Scan for the cell matching the given text and deliver its [X, Y] coordinate at center. 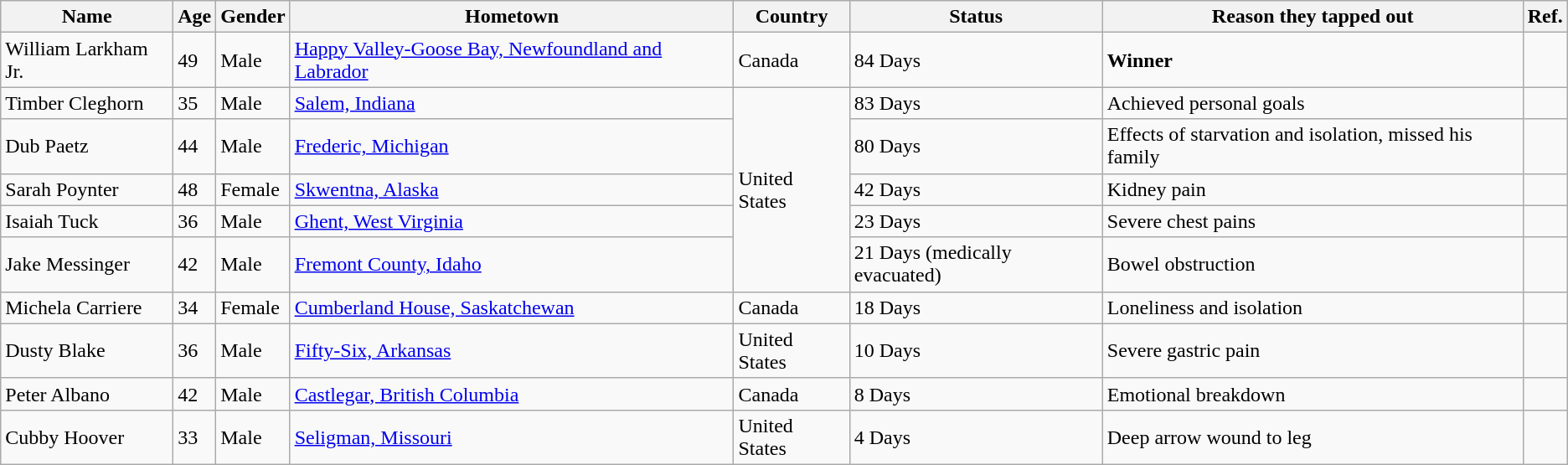
Timber Cleghorn [87, 103]
21 Days (medically evacuated) [976, 265]
Gender [253, 17]
Reason they tapped out [1313, 17]
Name [87, 17]
4 Days [976, 437]
Fremont County, Idaho [512, 265]
Severe gastric pain [1313, 350]
Sarah Poynter [87, 189]
Jake Messinger [87, 265]
Ghent, West Virginia [512, 221]
Bowel obstruction [1313, 265]
8 Days [976, 394]
83 Days [976, 103]
Deep arrow wound to leg [1313, 437]
Frederic, Michigan [512, 146]
Cumberland House, Saskatchewan [512, 307]
44 [194, 146]
33 [194, 437]
Happy Valley-Goose Bay, Newfoundland and Labrador [512, 60]
Winner [1313, 60]
Dub Paetz [87, 146]
Status [976, 17]
William Larkham Jr. [87, 60]
Seligman, Missouri [512, 437]
Isaiah Tuck [87, 221]
48 [194, 189]
Castlegar, British Columbia [512, 394]
Country [792, 17]
34 [194, 307]
Ref. [1545, 17]
Peter Albano [87, 394]
Dusty Blake [87, 350]
42 Days [976, 189]
Achieved personal goals [1313, 103]
Emotional breakdown [1313, 394]
84 Days [976, 60]
Skwentna, Alaska [512, 189]
Cubby Hoover [87, 437]
80 Days [976, 146]
Severe chest pains [1313, 221]
Salem, Indiana [512, 103]
Fifty-Six, Arkansas [512, 350]
35 [194, 103]
Age [194, 17]
23 Days [976, 221]
49 [194, 60]
Michela Carriere [87, 307]
Loneliness and isolation [1313, 307]
10 Days [976, 350]
Effects of starvation and isolation, missed his family [1313, 146]
18 Days [976, 307]
Kidney pain [1313, 189]
Hometown [512, 17]
